Provide the [x, y] coordinate of the cell's center where the given text is located.  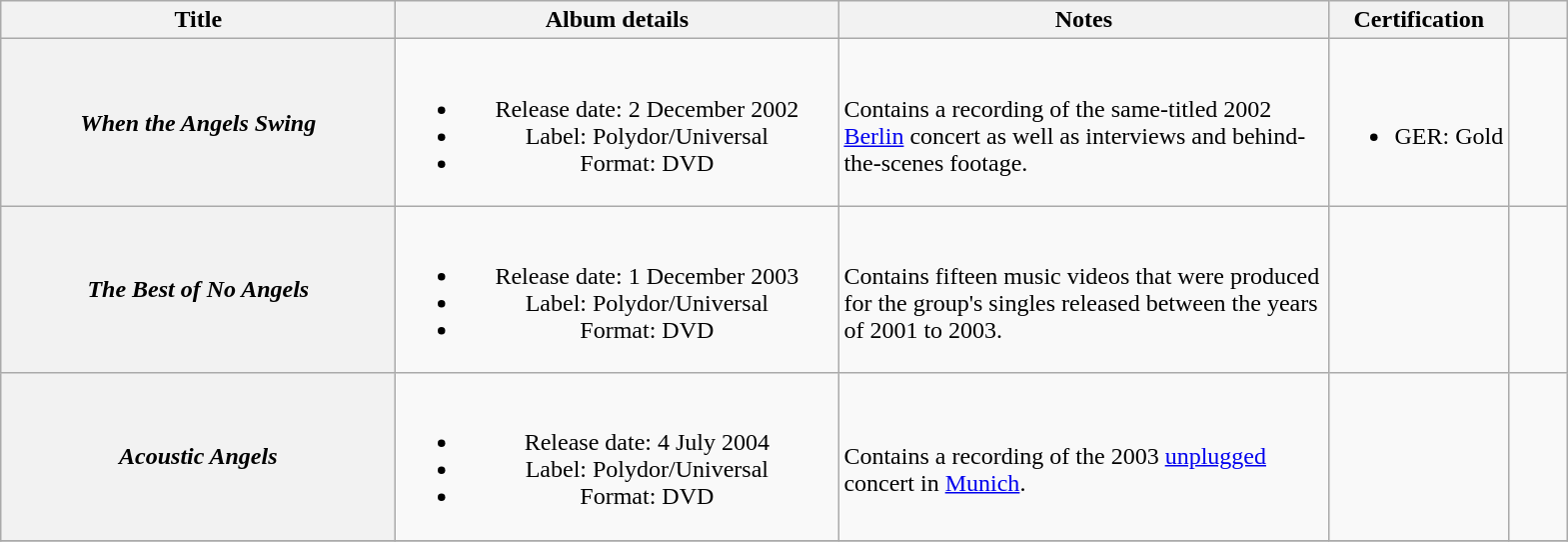
GER: Gold [1419, 122]
Contains a recording of the same-titled 2002 Berlin concert as well as interviews and behind-the-scenes footage. [1083, 122]
Release date: 1 December 2003Label: Polydor/UniversalFormat: DVD [618, 290]
Contains a recording of the 2003 unplugged concert in Munich. [1083, 456]
Release date: 2 December 2002Label: Polydor/UniversalFormat: DVD [618, 122]
Contains fifteen music videos that were produced for the group's singles released between the years of 2001 to 2003. [1083, 290]
Title [198, 20]
Acoustic Angels [198, 456]
Release date: 4 July 2004Label: Polydor/UniversalFormat: DVD [618, 456]
The Best of No Angels [198, 290]
Notes [1083, 20]
When the Angels Swing [198, 122]
Album details [618, 20]
Certification [1419, 20]
